For the text-containing cell, return its midpoint in (x, y) coordinate format. 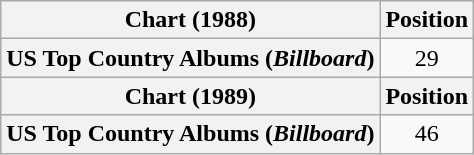
29 (427, 58)
46 (427, 134)
Chart (1988) (190, 20)
Chart (1989) (190, 96)
